Determine the (x, y) coordinate at the center of the cell enclosing the given text.  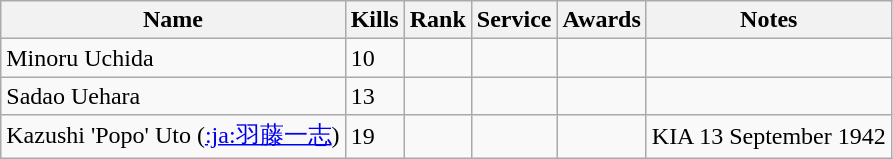
Service (514, 20)
KIA 13 September 1942 (768, 136)
Minoru Uchida (173, 58)
Awards (602, 20)
10 (374, 58)
13 (374, 96)
Kazushi 'Popo' Uto (:ja:羽藤一志) (173, 136)
19 (374, 136)
Sadao Uehara (173, 96)
Notes (768, 20)
Rank (438, 20)
Name (173, 20)
Kills (374, 20)
